Return the (X, Y) coordinate for the center point of the cell that contains the specified text.  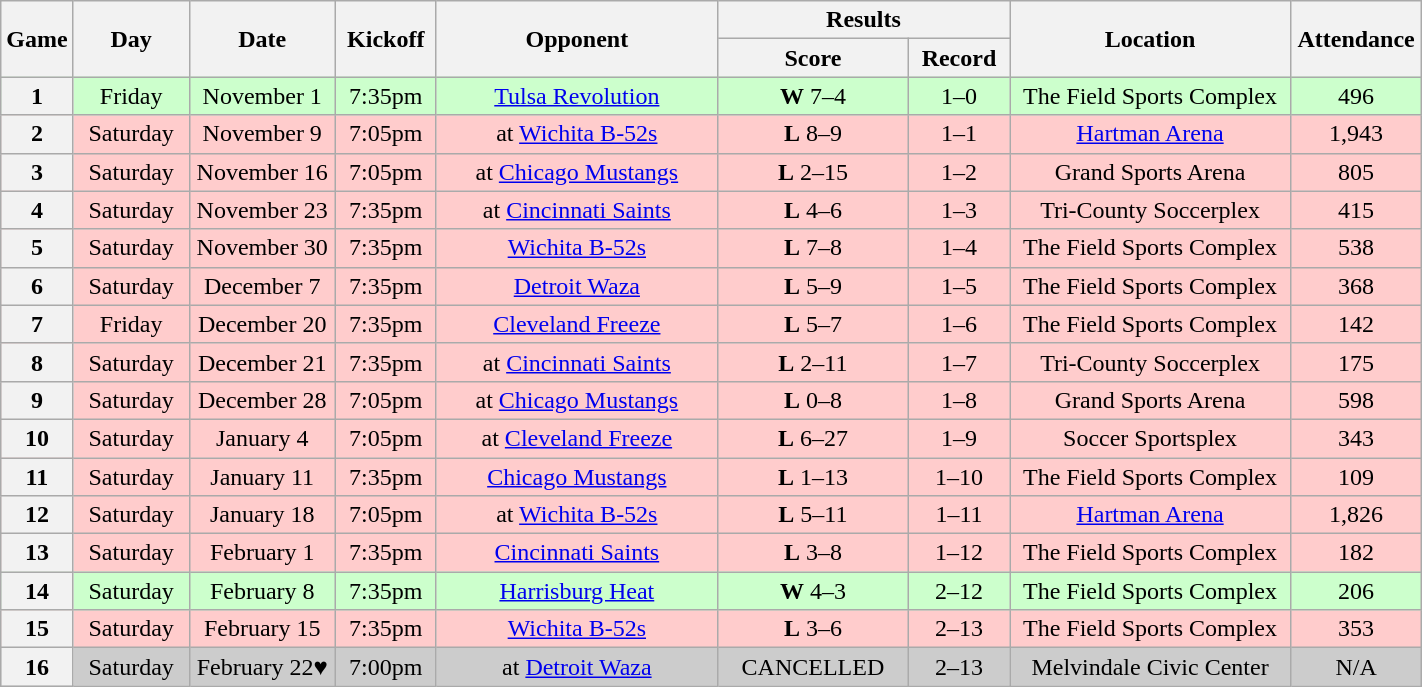
206 (1356, 591)
343 (1356, 438)
2–12 (958, 591)
14 (37, 591)
1–9 (958, 438)
Cincinnati Saints (576, 553)
January 18 (262, 515)
1–5 (958, 286)
7 (37, 324)
1–7 (958, 362)
December 28 (262, 400)
7:00pm (386, 667)
368 (1356, 286)
February 22♥ (262, 667)
15 (37, 629)
1–11 (958, 515)
142 (1356, 324)
CANCELLED (812, 667)
L 2–15 (812, 172)
November 16 (262, 172)
November 9 (262, 134)
1,943 (1356, 134)
L 8–9 (812, 134)
13 (37, 553)
1–4 (958, 248)
598 (1356, 400)
at Detroit Waza (576, 667)
Opponent (576, 39)
Detroit Waza (576, 286)
1–8 (958, 400)
805 (1356, 172)
4 (37, 210)
175 (1356, 362)
Cleveland Freeze (576, 324)
L 6–27 (812, 438)
Score (812, 58)
353 (1356, 629)
December 7 (262, 286)
February 1 (262, 553)
L 3–8 (812, 553)
Results (863, 20)
Soccer Sportsplex (1150, 438)
L 4–6 (812, 210)
Melvindale Civic Center (1150, 667)
L 3–6 (812, 629)
November 23 (262, 210)
November 30 (262, 248)
December 20 (262, 324)
L 5–11 (812, 515)
Record (958, 58)
109 (1356, 477)
6 (37, 286)
December 21 (262, 362)
Date (262, 39)
10 (37, 438)
1–12 (958, 553)
182 (1356, 553)
N/A (1356, 667)
12 (37, 515)
at Cleveland Freeze (576, 438)
Kickoff (386, 39)
L 1–13 (812, 477)
L 5–7 (812, 324)
November 1 (262, 96)
Game (37, 39)
3 (37, 172)
11 (37, 477)
1–3 (958, 210)
Location (1150, 39)
538 (1356, 248)
February 15 (262, 629)
Attendance (1356, 39)
Day (131, 39)
415 (1356, 210)
Chicago Mustangs (576, 477)
2 (37, 134)
Tulsa Revolution (576, 96)
February 8 (262, 591)
January 11 (262, 477)
L 7–8 (812, 248)
L 5–9 (812, 286)
L 2–11 (812, 362)
16 (37, 667)
1,826 (1356, 515)
W 7–4 (812, 96)
8 (37, 362)
1–10 (958, 477)
1–6 (958, 324)
Harrisburg Heat (576, 591)
5 (37, 248)
496 (1356, 96)
1–2 (958, 172)
1–0 (958, 96)
9 (37, 400)
1–1 (958, 134)
January 4 (262, 438)
W 4–3 (812, 591)
1 (37, 96)
L 0–8 (812, 400)
